Output the (X, Y) coordinate of the center of the cell containing the given text.  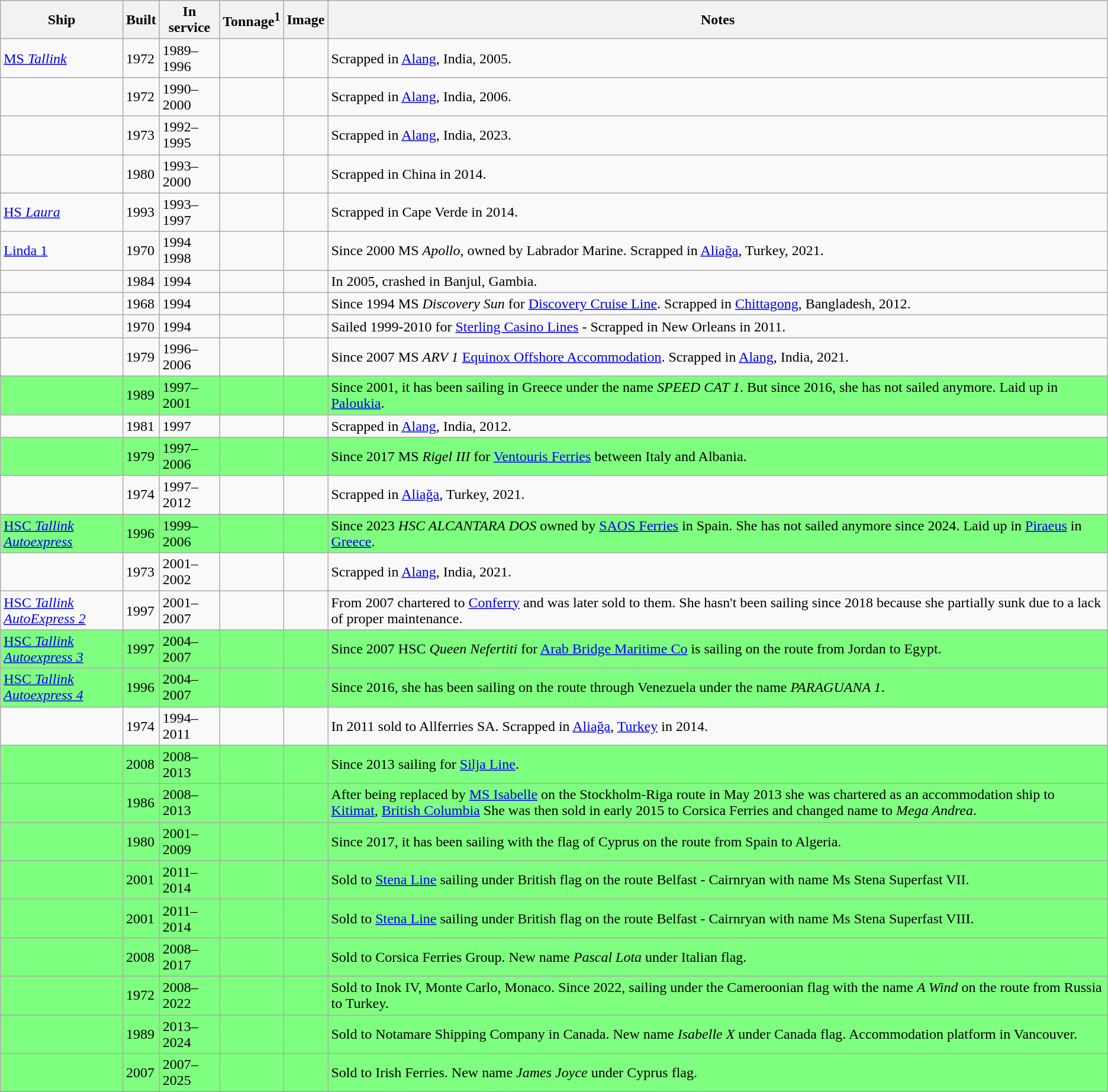
Linda 1 (62, 251)
1968 (141, 304)
Sold to Notamare Shipping Company in Canada. New name Isabelle X under Canada flag. Accommodation platform in Vancouver. (717, 1033)
19941998 (189, 251)
HS Laura (62, 212)
Since 2007 MS ARV 1 Equinox Offshore Accommodation. Scrapped in Alang, India, 2021. (717, 356)
Scrapped in Alang, India, 2012. (717, 426)
Sold to Inok IV, Monte Carlo, Monaco. Since 2022, sailing under the Cameroonian flag with the name A Wind on the route from Russia to Turkey. (717, 996)
Scrapped in Alang, India, 2023. (717, 135)
HSC Tallink AutoExpress 2 (62, 611)
Sold to Stena Line sailing under British flag on the route Belfast - Cairnryan with name Ms Stena Superfast VII. (717, 880)
1986 (141, 803)
Sold to Corsica Ferries Group. New name Pascal Lota under Italian flag. (717, 956)
Scrapped in Cape Verde in 2014. (717, 212)
1993 (141, 212)
Scrapped in Alang, India, 2006. (717, 97)
1999–2006 (189, 534)
1984 (141, 281)
Since 2017 MS Rigel III for Ventouris Ferries between Italy and Albania. (717, 457)
Ship (62, 20)
Since 2023 HSC ALCANTARA DOS owned by SAOS Ferries in Spain. She has not sailed anymore since 2024. Laid up in Piraeus in Greece. (717, 534)
2008–2022 (189, 996)
HSC Tallink Autoexpress 3 (62, 649)
Scrapped in Alang, India, 2021. (717, 572)
Since 2013 sailing for Silja Line. (717, 765)
HSC Tallink Autoexpress (62, 534)
Since 2007 HSC Queen Nefertiti for Arab Bridge Maritime Co is sailing on the route from Jordan to Egypt. (717, 649)
1992–1995 (189, 135)
Notes (717, 20)
Sold to Stena Line sailing under British flag on the route Belfast - Cairnryan with name Ms Stena Superfast VIII. (717, 919)
1996–2006 (189, 356)
Since 2016, she has been sailing on the route through Venezuela under the name PARAGUANA 1. (717, 688)
In 2011 sold to Allferries SA. Scrapped in Aliağa, Turkey in 2014. (717, 726)
1993–1997 (189, 212)
Scrapped in Aliağa, Turkey, 2021. (717, 495)
In 2005, crashed in Banjul, Gambia. (717, 281)
1989–1996 (189, 58)
Scrapped in China in 2014. (717, 174)
MS Tallink (62, 58)
1981 (141, 426)
Since 2000 MS Apollo, owned by Labrador Marine. Scrapped in Aliağa, Turkey, 2021. (717, 251)
2001–2009 (189, 842)
Built (141, 20)
Since 1994 MS Discovery Sun for Discovery Cruise Line. Scrapped in Chittagong, Bangladesh, 2012. (717, 304)
2001–2002 (189, 572)
In service (189, 20)
Since 2017, it has been sailing with the flag of Cyprus on the route from Spain to Algeria. (717, 842)
Tonnage1 (252, 20)
Image (305, 20)
1997–2001 (189, 395)
Sold to Irish Ferries. New name James Joyce under Cyprus flag. (717, 1072)
Scrapped in Alang, India, 2005. (717, 58)
2001–2007 (189, 611)
1993–2000 (189, 174)
Sailed 1999-2010 for Sterling Casino Lines - Scrapped in New Orleans in 2011. (717, 326)
2007–2025 (189, 1072)
HSC Tallink Autoexpress 4 (62, 688)
1994–2011 (189, 726)
1990–2000 (189, 97)
2008–2017 (189, 956)
1997–2006 (189, 457)
1997–2012 (189, 495)
2007 (141, 1072)
Since 2001, it has been sailing in Greece under the name SPEED CAT 1. But since 2016, she has not sailed anymore. Laid up in Paloukia. (717, 395)
2013–2024 (189, 1033)
